Find where the given text appears and provide that cell's center as (X, Y) coordinate. 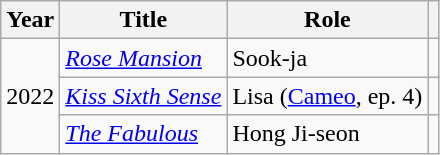
The Fabulous (144, 134)
Kiss Sixth Sense (144, 96)
Year (30, 20)
Lisa (Cameo, ep. 4) (328, 96)
Role (328, 20)
Title (144, 20)
Rose Mansion (144, 58)
Sook-ja (328, 58)
Hong Ji-seon (328, 134)
2022 (30, 96)
